Output the (X, Y) coordinate of the center of the cell containing the given text.  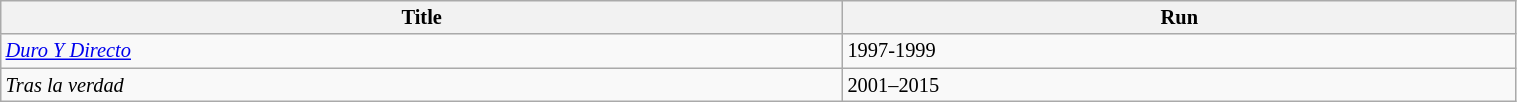
Duro Y Directo (422, 51)
Tras la verdad (422, 85)
2001–2015 (1180, 85)
1997-1999 (1180, 51)
Title (422, 17)
Run (1180, 17)
